For the text-containing cell, return its midpoint in [X, Y] coordinate format. 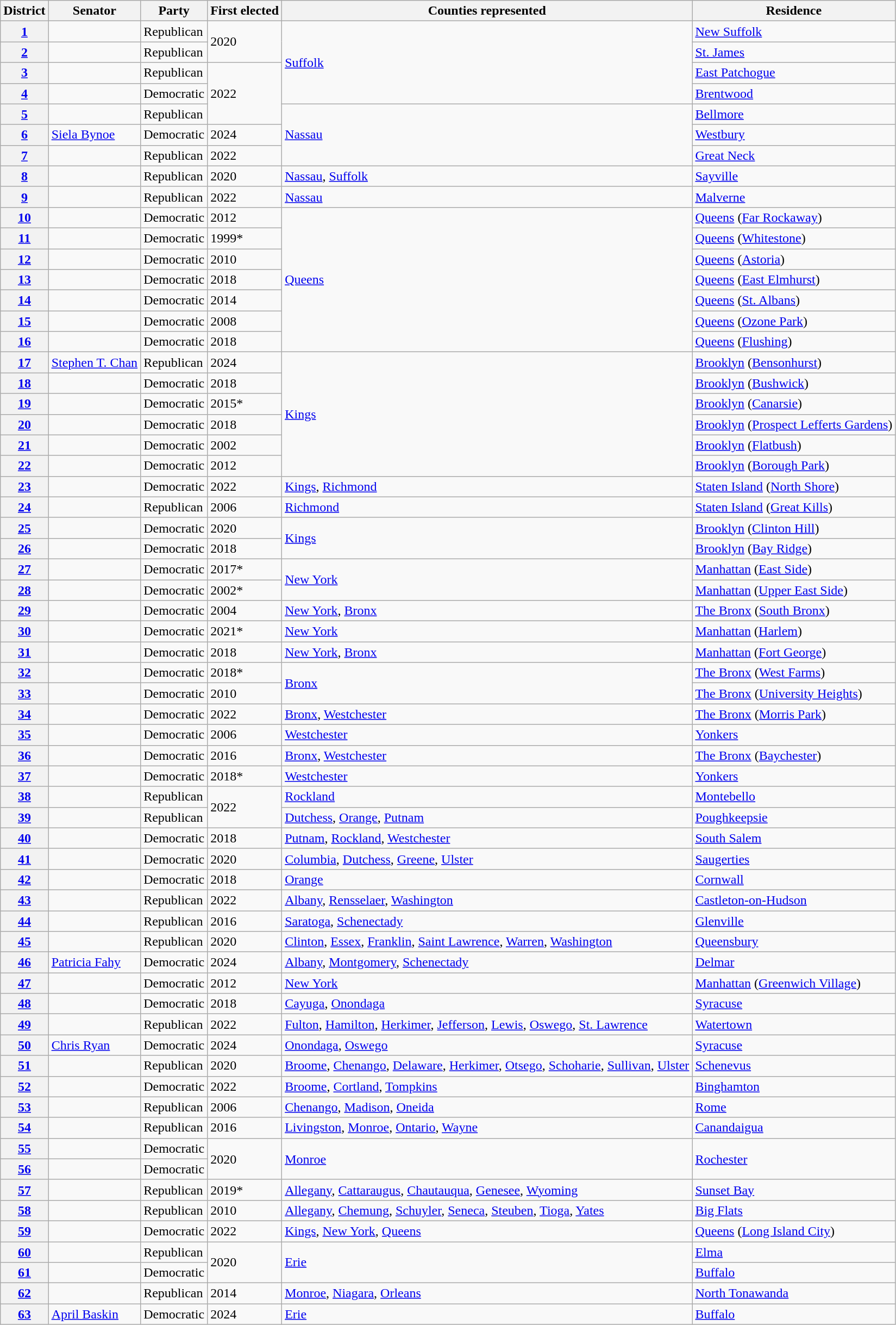
Watertown [794, 1024]
35 [24, 735]
Staten Island (Great Kills) [794, 507]
36 [24, 755]
25 [24, 528]
18 [24, 383]
41 [24, 859]
3 [24, 73]
26 [24, 548]
Manhattan (Greenwich Village) [794, 983]
First elected [245, 11]
Residence [794, 11]
Broome, Cortland, Tompkins [487, 1086]
Columbia, Dutchess, Greene, Ulster [487, 859]
Onondaga, Oswego [487, 1045]
Dutchess, Orange, Putnam [487, 817]
East Patchogue [794, 73]
33 [24, 693]
63 [24, 1314]
2015* [245, 404]
North Tonawanda [794, 1293]
Cayuga, Onondaga [487, 1004]
Elma [794, 1252]
2002 [245, 445]
2002* [245, 590]
Big Flats [794, 1210]
Stephen T. Chan [95, 362]
Binghamton [794, 1086]
Albany, Rensselaer, Washington [487, 900]
31 [24, 652]
Saugerties [794, 859]
29 [24, 611]
Manhattan (Harlem) [794, 632]
30 [24, 632]
22 [24, 466]
Glenville [794, 921]
46 [24, 962]
Canandaigua [794, 1128]
Sayville [794, 176]
1 [24, 32]
47 [24, 983]
Senator [95, 11]
Rockland [487, 797]
51 [24, 1066]
Kings, New York, Queens [487, 1231]
Bellmore [794, 114]
Rome [794, 1107]
Queens (Ozone Park) [794, 321]
Poughkeepsie [794, 817]
Brooklyn (Bensonhurst) [794, 362]
2017* [245, 569]
60 [24, 1252]
54 [24, 1128]
Staten Island (North Shore) [794, 486]
Queens (Far Rockaway) [794, 217]
48 [24, 1004]
Montebello [794, 797]
21 [24, 445]
Castleton-on-Hudson [794, 900]
Counties represented [487, 11]
7 [24, 155]
8 [24, 176]
Rochester [794, 1159]
2021* [245, 632]
Clinton, Essex, Franklin, Saint Lawrence, Warren, Washington [487, 942]
Siela Bynoe [95, 135]
28 [24, 590]
Queensbury [794, 942]
62 [24, 1293]
13 [24, 280]
Westbury [794, 135]
Brooklyn (Prospect Lefferts Gardens) [794, 424]
Bronx [487, 683]
Patricia Fahy [95, 962]
Suffolk [487, 62]
Allegany, Chemung, Schuyler, Seneca, Steuben, Tioga, Yates [487, 1210]
Schenevus [794, 1066]
2 [24, 52]
Brooklyn (Bushwick) [794, 383]
61 [24, 1273]
The Bronx (University Heights) [794, 693]
Monroe, Niagara, Orleans [487, 1293]
Manhattan (East Side) [794, 569]
2008 [245, 321]
34 [24, 714]
Monroe [487, 1159]
49 [24, 1024]
6 [24, 135]
9 [24, 197]
42 [24, 879]
Brooklyn (Clinton Hill) [794, 528]
Saratoga, Schenectady [487, 921]
14 [24, 301]
Queens (St. Albans) [794, 301]
53 [24, 1107]
23 [24, 486]
Sunset Bay [794, 1190]
56 [24, 1169]
43 [24, 900]
Queens (Whitestone) [794, 238]
5 [24, 114]
Delmar [794, 962]
Chenango, Madison, Oneida [487, 1107]
Putnam, Rockland, Westchester [487, 838]
45 [24, 942]
20 [24, 424]
Richmond [487, 507]
50 [24, 1045]
Cornwall [794, 879]
Queens (Astoria) [794, 259]
59 [24, 1231]
4 [24, 93]
40 [24, 838]
Nassau, Suffolk [487, 176]
District [24, 11]
Fulton, Hamilton, Herkimer, Jefferson, Lewis, Oswego, St. Lawrence [487, 1024]
16 [24, 342]
15 [24, 321]
Broome, Chenango, Delaware, Herkimer, Otsego, Schoharie, Sullivan, Ulster [487, 1066]
Party [174, 11]
58 [24, 1210]
Great Neck [794, 155]
24 [24, 507]
The Bronx (West Farms) [794, 673]
South Salem [794, 838]
The Bronx (Baychester) [794, 755]
Brooklyn (Flatbush) [794, 445]
New Suffolk [794, 32]
Allegany, Cattaraugus, Chautauqua, Genesee, Wyoming [487, 1190]
1999* [245, 238]
The Bronx (South Bronx) [794, 611]
27 [24, 569]
Brooklyn (Bay Ridge) [794, 548]
Orange [487, 879]
Queens (Long Island City) [794, 1231]
Queens (Flushing) [794, 342]
Malverne [794, 197]
52 [24, 1086]
11 [24, 238]
17 [24, 362]
Brooklyn (Canarsie) [794, 404]
2004 [245, 611]
Manhattan (Upper East Side) [794, 590]
The Bronx (Morris Park) [794, 714]
Queens (East Elmhurst) [794, 280]
Livingston, Monroe, Ontario, Wayne [487, 1128]
Queens [487, 279]
Albany, Montgomery, Schenectady [487, 962]
39 [24, 817]
Brentwood [794, 93]
44 [24, 921]
19 [24, 404]
St. James [794, 52]
April Baskin [95, 1314]
55 [24, 1148]
38 [24, 797]
12 [24, 259]
37 [24, 776]
Brooklyn (Borough Park) [794, 466]
Chris Ryan [95, 1045]
Manhattan (Fort George) [794, 652]
57 [24, 1190]
2019* [245, 1190]
10 [24, 217]
Kings, Richmond [487, 486]
32 [24, 673]
